Extract the [x, y] coordinate from the center of the cell holding the provided text.  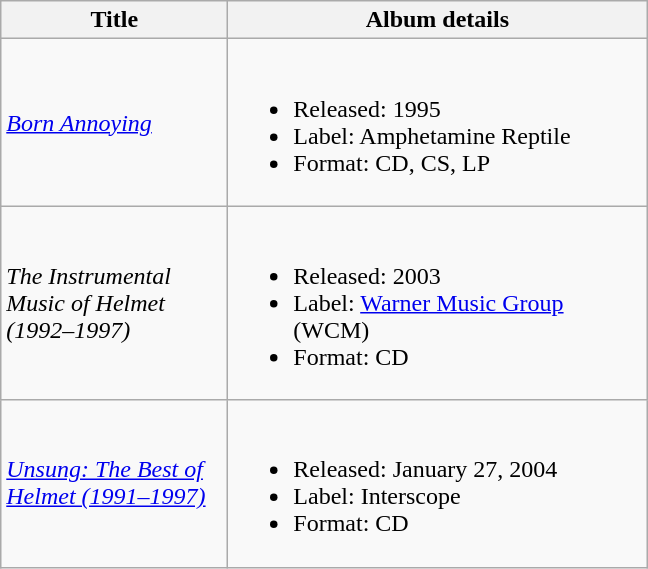
Title [114, 20]
Born Annoying [114, 122]
Unsung: The Best of Helmet (1991–1997) [114, 484]
Album details [438, 20]
Released: 1995Label: Amphetamine ReptileFormat: CD, CS, LP [438, 122]
Released: January 27, 2004Label: InterscopeFormat: CD [438, 484]
Released: 2003Label: Warner Music Group (WCM)Format: CD [438, 303]
The Instrumental Music of Helmet (1992–1997) [114, 303]
